Pinpoint the cell where the given text exists, returning its [X, Y] midpoint coordinate. 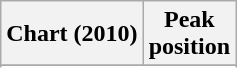
Chart (2010) [72, 34]
Peakposition [189, 34]
